Search for the cell housing the specified text and yield its (x, y) center coordinate. 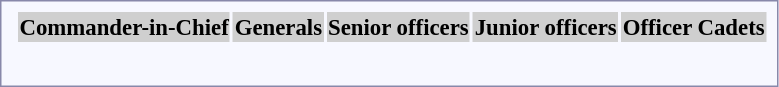
Officer Cadets (694, 27)
Generals (278, 27)
Senior officers (399, 27)
Commander-in-Chief (124, 27)
Junior officers (546, 27)
